From the cell containing the given text, extract its center point as [X, Y] coordinate. 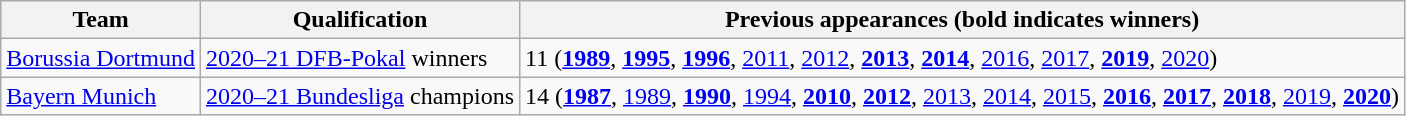
11 (1989, 1995, 1996, 2011, 2012, 2013, 2014, 2016, 2017, 2019, 2020) [962, 58]
Qualification [360, 20]
Bayern Munich [101, 96]
2020–21 Bundesliga champions [360, 96]
14 (1987, 1989, 1990, 1994, 2010, 2012, 2013, 2014, 2015, 2016, 2017, 2018, 2019, 2020) [962, 96]
Previous appearances (bold indicates winners) [962, 20]
Team [101, 20]
2020–21 DFB-Pokal winners [360, 58]
Borussia Dortmund [101, 58]
